Return [X, Y] of the center of cell containing provided text 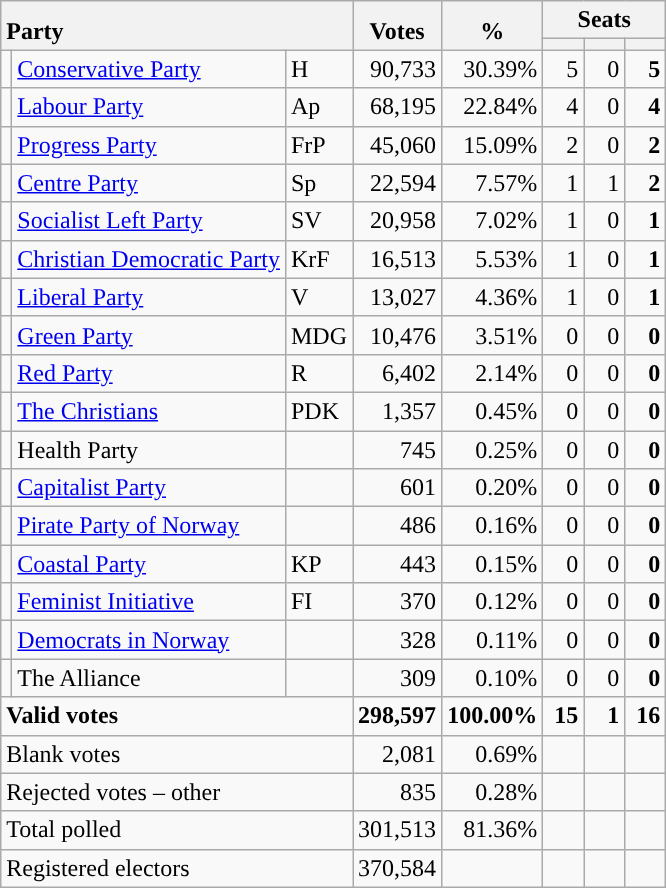
7.02% [492, 221]
0.45% [492, 411]
745 [398, 449]
Red Party [149, 373]
Conservative Party [149, 69]
7.57% [492, 183]
Christian Democratic Party [149, 259]
Valid votes [177, 716]
The Alliance [149, 678]
0.11% [492, 640]
Rejected votes – other [177, 792]
45,060 [398, 145]
4.36% [492, 297]
Progress Party [149, 145]
Health Party [149, 449]
10,476 [398, 335]
V [318, 297]
0.28% [492, 792]
309 [398, 678]
16,513 [398, 259]
Party [177, 26]
0.15% [492, 564]
Labour Party [149, 107]
KP [318, 564]
SV [318, 221]
Green Party [149, 335]
90,733 [398, 69]
301,513 [398, 830]
30.39% [492, 69]
0.25% [492, 449]
486 [398, 526]
16 [646, 716]
6,402 [398, 373]
0.12% [492, 602]
22.84% [492, 107]
5.53% [492, 259]
Registered electors [177, 868]
The Christians [149, 411]
3.51% [492, 335]
Votes [398, 26]
Centre Party [149, 183]
Democrats in Norway [149, 640]
KrF [318, 259]
20,958 [398, 221]
Feminist Initiative [149, 602]
PDK [318, 411]
Coastal Party [149, 564]
1,357 [398, 411]
81.36% [492, 830]
Ap [318, 107]
FrP [318, 145]
0.69% [492, 754]
370 [398, 602]
Total polled [177, 830]
0.16% [492, 526]
100.00% [492, 716]
Pirate Party of Norway [149, 526]
Capitalist Party [149, 488]
328 [398, 640]
Sp [318, 183]
FI [318, 602]
H [318, 69]
370,584 [398, 868]
22,594 [398, 183]
2.14% [492, 373]
68,195 [398, 107]
15 [564, 716]
Socialist Left Party [149, 221]
Liberal Party [149, 297]
% [492, 26]
835 [398, 792]
2,081 [398, 754]
0.10% [492, 678]
Seats [604, 20]
MDG [318, 335]
R [318, 373]
298,597 [398, 716]
443 [398, 564]
13,027 [398, 297]
15.09% [492, 145]
0.20% [492, 488]
601 [398, 488]
Blank votes [177, 754]
